Extract the [X, Y] coordinate from the center of the cell holding the provided text.  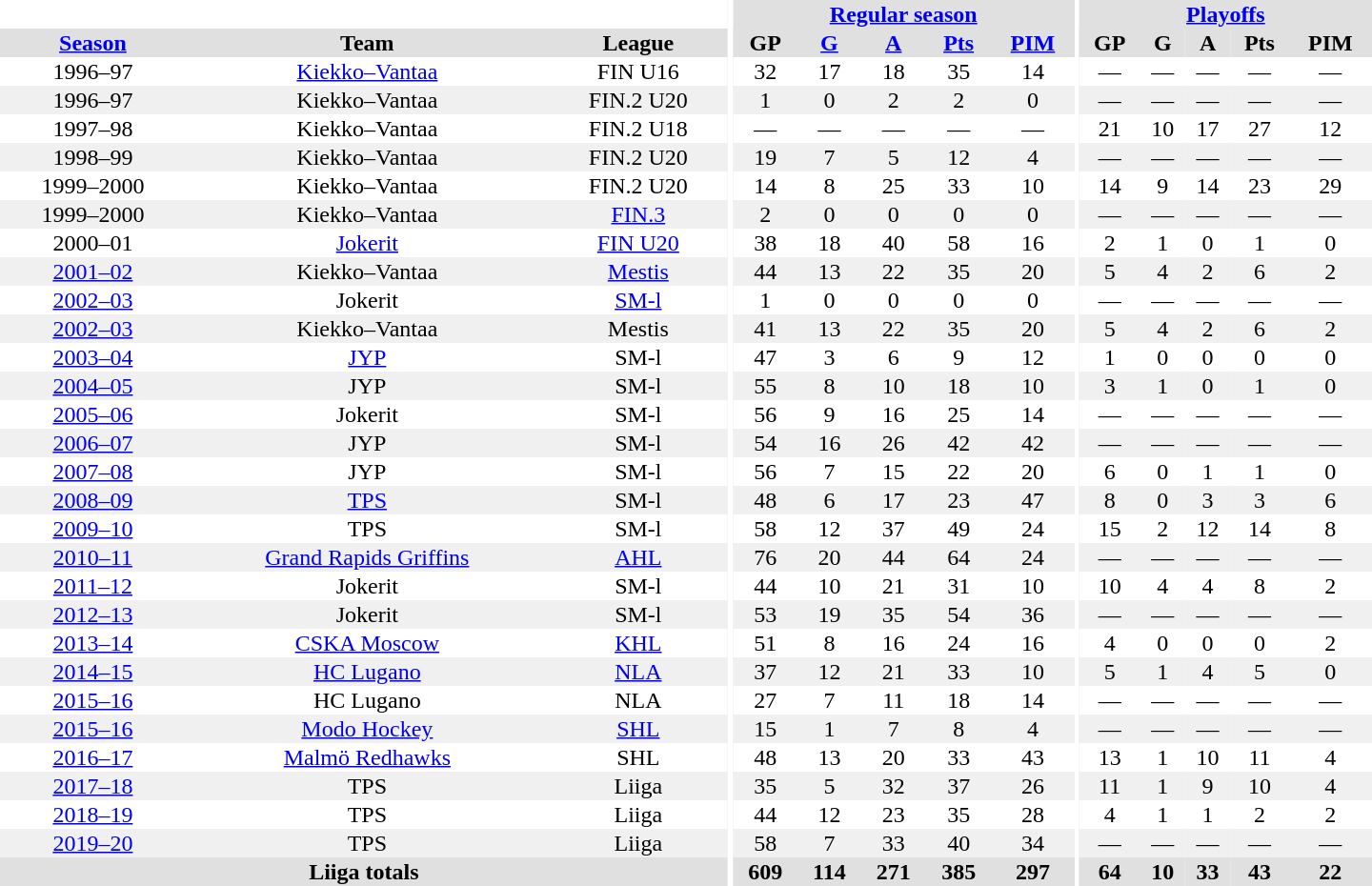
FIN.3 [638, 214]
Team [368, 43]
36 [1033, 614]
2001–02 [93, 272]
AHL [638, 557]
CSKA Moscow [368, 643]
385 [958, 872]
2010–11 [93, 557]
31 [958, 586]
2006–07 [93, 443]
29 [1330, 186]
Playoffs [1225, 14]
2018–19 [93, 815]
2017–18 [93, 786]
FIN U20 [638, 243]
Season [93, 43]
2011–12 [93, 586]
41 [765, 329]
297 [1033, 872]
2007–08 [93, 472]
FIN U16 [638, 71]
38 [765, 243]
Modo Hockey [368, 729]
609 [765, 872]
114 [829, 872]
1998–99 [93, 157]
53 [765, 614]
FIN.2 U18 [638, 129]
2009–10 [93, 529]
76 [765, 557]
2000–01 [93, 243]
1997–98 [93, 129]
2012–13 [93, 614]
2004–05 [93, 386]
2005–06 [93, 414]
55 [765, 386]
Malmö Redhawks [368, 757]
49 [958, 529]
Grand Rapids Griffins [368, 557]
271 [894, 872]
Liiga totals [364, 872]
2003–04 [93, 357]
League [638, 43]
2014–15 [93, 672]
51 [765, 643]
KHL [638, 643]
2008–09 [93, 500]
2013–14 [93, 643]
2016–17 [93, 757]
28 [1033, 815]
2019–20 [93, 843]
Regular season [903, 14]
34 [1033, 843]
